Detect which cell encompasses the target text, then output its (x, y) center coordinate. 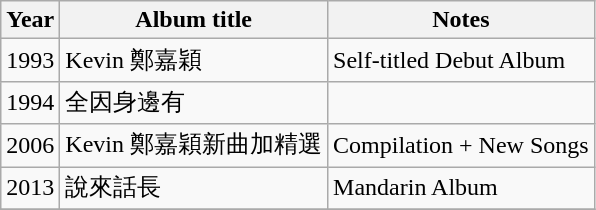
2006 (30, 146)
全因身邊有 (194, 102)
Notes (462, 20)
1993 (30, 60)
說來話長 (194, 188)
1994 (30, 102)
Year (30, 20)
Self-titled Debut Album (462, 60)
Mandarin Album (462, 188)
2013 (30, 188)
Compilation + New Songs (462, 146)
Kevin 鄭嘉穎新曲加精選 (194, 146)
Kevin 鄭嘉穎 (194, 60)
Album title (194, 20)
